Pinpoint the cell where the given text exists, returning its [X, Y] midpoint coordinate. 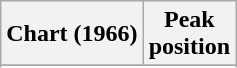
Chart (1966) [72, 34]
Peak position [189, 34]
